Output the (X, Y) coordinate of the center of the cell containing the given text.  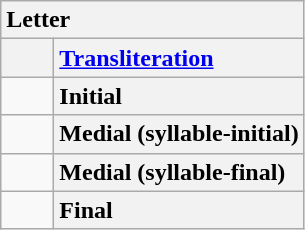
Final (179, 210)
Medial (syllable-final) (179, 172)
Medial (syllable-initial) (179, 134)
Transliteration (179, 58)
Letter (152, 20)
Initial (179, 96)
